For the text-containing cell, return its midpoint in (x, y) coordinate format. 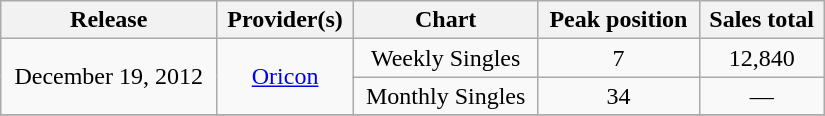
Weekly Singles (446, 58)
Provider(s) (286, 20)
12,840 (762, 58)
Sales total (762, 20)
Peak position (618, 20)
34 (618, 96)
— (762, 96)
Monthly Singles (446, 96)
Chart (446, 20)
Oricon (286, 77)
7 (618, 58)
Release (109, 20)
December 19, 2012 (109, 77)
